Detect which cell encompasses the target text, then output its (X, Y) center coordinate. 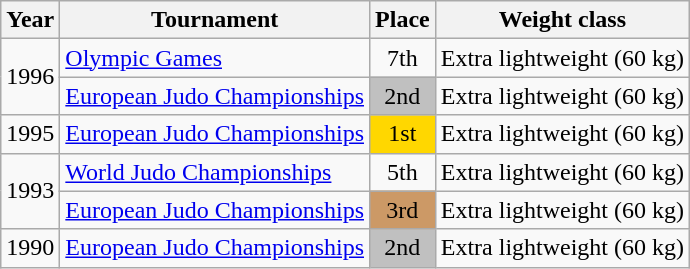
Tournament (215, 20)
1993 (30, 191)
1996 (30, 77)
5th (403, 172)
1995 (30, 134)
Year (30, 20)
7th (403, 58)
Place (403, 20)
3rd (403, 210)
Olympic Games (215, 58)
1st (403, 134)
World Judo Championships (215, 172)
1990 (30, 248)
Weight class (562, 20)
